Provide the [X, Y] coordinate of the cell's center where the given text is located.  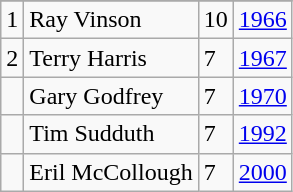
Tim Sudduth [111, 134]
Eril McCollough [111, 172]
1992 [262, 134]
Gary Godfrey [111, 96]
1970 [262, 96]
Terry Harris [111, 58]
1967 [262, 58]
2000 [262, 172]
10 [216, 20]
2 [12, 58]
Ray Vinson [111, 20]
1966 [262, 20]
1 [12, 20]
